Determine the [X, Y] coordinate at the center of the cell enclosing the given text.  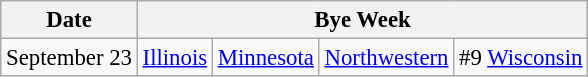
Minnesota [266, 58]
September 23 [69, 58]
#9 Wisconsin [521, 58]
Illinois [174, 58]
Northwestern [386, 58]
Date [69, 20]
Bye Week [362, 20]
